From the cell containing the given text, extract its center point as [X, Y] coordinate. 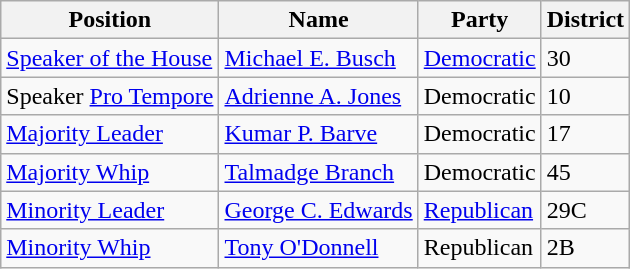
2B [585, 248]
Minority Whip [110, 248]
Speaker of the House [110, 58]
Position [110, 20]
Minority Leader [110, 210]
Kumar P. Barve [318, 134]
Party [480, 20]
George C. Edwards [318, 210]
30 [585, 58]
Speaker Pro Tempore [110, 96]
45 [585, 172]
Majority Whip [110, 172]
Tony O'Donnell [318, 248]
Talmadge Branch [318, 172]
District [585, 20]
Name [318, 20]
Majority Leader [110, 134]
17 [585, 134]
Michael E. Busch [318, 58]
10 [585, 96]
Adrienne A. Jones [318, 96]
29C [585, 210]
